Return the (x, y) coordinate for the center point of the cell that contains the specified text.  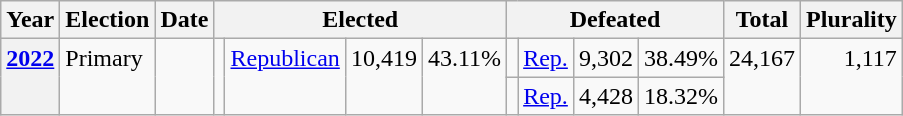
Total (762, 20)
10,419 (384, 77)
2022 (30, 77)
9,302 (606, 58)
38.49% (680, 58)
4,428 (606, 96)
Defeated (616, 20)
Elected (360, 20)
Primary (108, 77)
18.32% (680, 96)
24,167 (762, 77)
Date (184, 20)
Election (108, 20)
Republican (285, 77)
Plurality (852, 20)
43.11% (464, 77)
Year (30, 20)
1,117 (852, 77)
